Locate the cell with the specified text and output its (x, y) center coordinate. 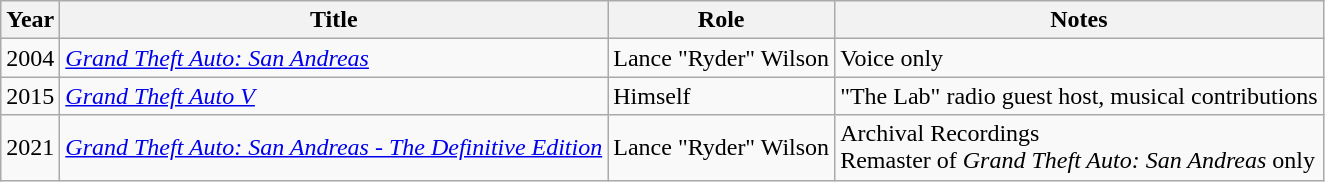
Role (722, 20)
Himself (722, 96)
Grand Theft Auto: San Andreas - The Definitive Edition (334, 148)
"The Lab" radio guest host, musical contributions (1080, 96)
2021 (30, 148)
2004 (30, 58)
Grand Theft Auto V (334, 96)
2015 (30, 96)
Grand Theft Auto: San Andreas (334, 58)
Notes (1080, 20)
Title (334, 20)
Archival RecordingsRemaster of Grand Theft Auto: San Andreas only (1080, 148)
Year (30, 20)
Voice only (1080, 58)
